Scan for the cell matching the given text and deliver its [X, Y] coordinate at center. 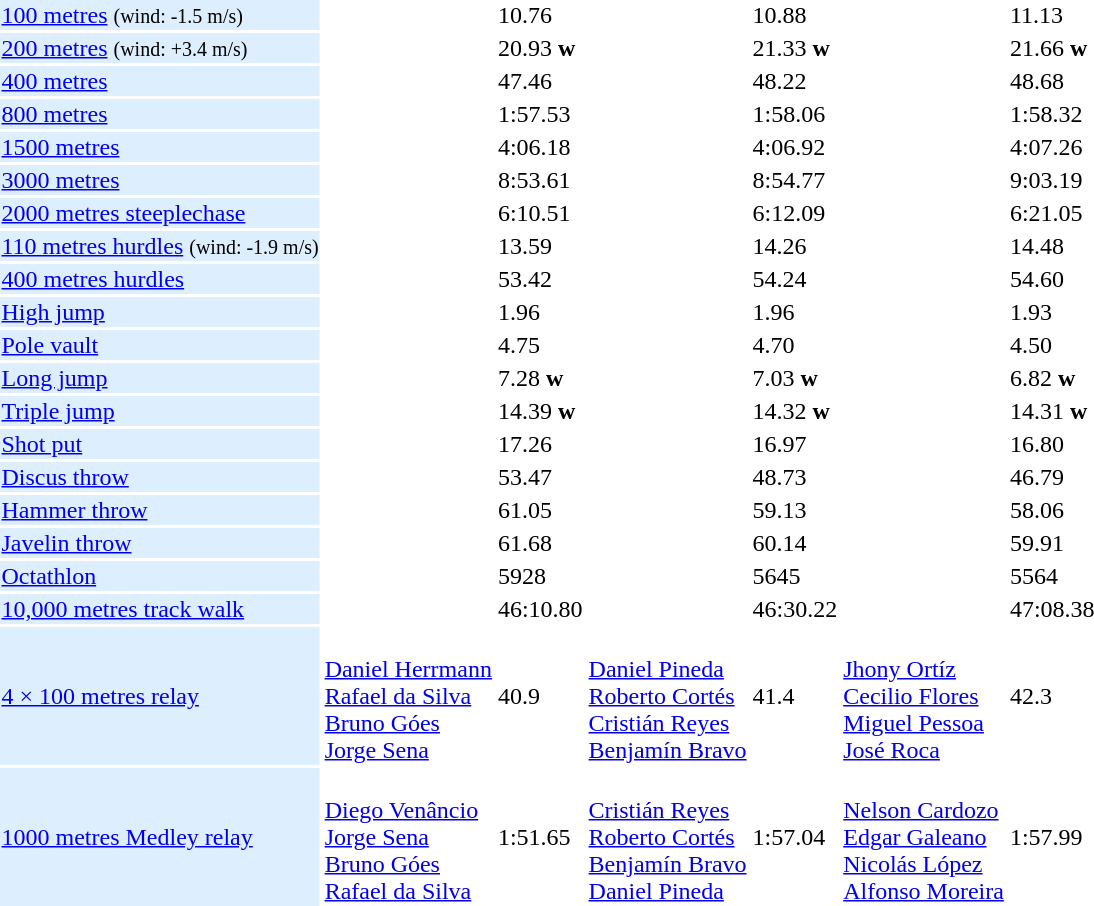
8:53.61 [540, 180]
14.26 [795, 246]
4:06.18 [540, 147]
4:06.92 [795, 147]
1:51.65 [540, 837]
48.73 [795, 477]
6:10.51 [540, 213]
Shot put [160, 444]
41.4 [795, 696]
1:57.53 [540, 114]
Octathlon [160, 576]
5928 [540, 576]
6:12.09 [795, 213]
800 metres [160, 114]
Discus throw [160, 477]
13.59 [540, 246]
Jhony Ortíz Cecilio Flores Miguel Pessoa José Roca [924, 696]
Nelson Cardozo Edgar Galeano Nicolás López Alfonso Moreira [924, 837]
100 metres (wind: -1.5 m/s) [160, 15]
10.76 [540, 15]
5645 [795, 576]
400 metres hurdles [160, 279]
10.88 [795, 15]
7.28 w [540, 378]
8:54.77 [795, 180]
61.68 [540, 543]
Long jump [160, 378]
4 × 100 metres relay [160, 696]
21.33 w [795, 48]
Daniel Pineda Roberto Cortés Cristián Reyes Benjamín Bravo [668, 696]
60.14 [795, 543]
20.93 w [540, 48]
54.24 [795, 279]
46:10.80 [540, 609]
Triple jump [160, 411]
Javelin throw [160, 543]
2000 metres steeplechase [160, 213]
3000 metres [160, 180]
Pole vault [160, 345]
59.13 [795, 510]
110 metres hurdles (wind: -1.9 m/s) [160, 246]
53.47 [540, 477]
7.03 w [795, 378]
High jump [160, 312]
48.22 [795, 81]
Daniel Herrmann Rafael da Silva Bruno Góes Jorge Sena [408, 696]
Hammer throw [160, 510]
46:30.22 [795, 609]
1500 metres [160, 147]
4.70 [795, 345]
Cristián Reyes Roberto Cortés Benjamín Bravo Daniel Pineda [668, 837]
53.42 [540, 279]
10,000 metres track walk [160, 609]
400 metres [160, 81]
17.26 [540, 444]
14.39 w [540, 411]
200 metres (wind: +3.4 m/s) [160, 48]
4.75 [540, 345]
61.05 [540, 510]
40.9 [540, 696]
47.46 [540, 81]
1:57.04 [795, 837]
1000 metres Medley relay [160, 837]
1:58.06 [795, 114]
Diego Venâncio Jorge Sena Bruno Góes Rafael da Silva [408, 837]
14.32 w [795, 411]
16.97 [795, 444]
